For the text-containing cell, return its midpoint in (x, y) coordinate format. 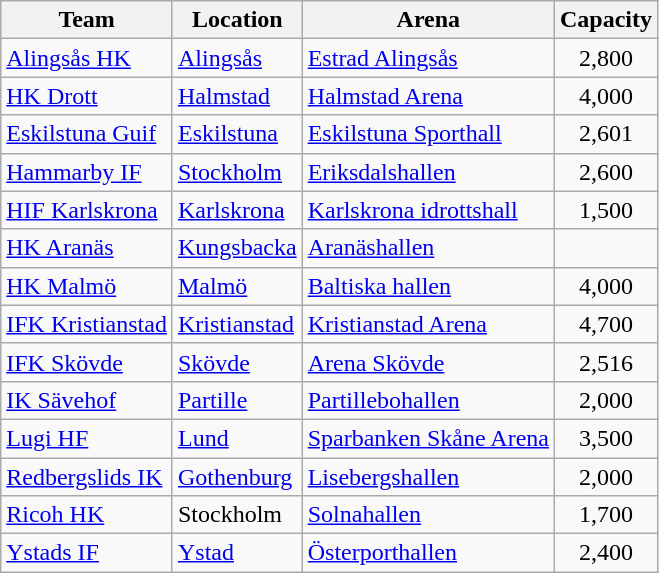
HIF Karlskrona (87, 210)
HK Drott (87, 96)
Alingsås HK (87, 58)
Ricoh HK (87, 515)
Malmö (237, 286)
Österporthallen (428, 553)
Halmstad Arena (428, 96)
IFK Kristianstad (87, 324)
Hammarby IF (87, 172)
Estrad Alingsås (428, 58)
Partille (237, 400)
HK Aranäs (87, 248)
Lugi HF (87, 438)
Redbergslids IK (87, 477)
2,601 (606, 134)
Kungsbacka (237, 248)
Gothenburg (237, 477)
Skövde (237, 362)
2,600 (606, 172)
Eskilstuna Guif (87, 134)
Halmstad (237, 96)
Arena (428, 20)
HK Malmö (87, 286)
Sparbanken Skåne Arena (428, 438)
Lisebergshallen (428, 477)
2,516 (606, 362)
Ystad (237, 553)
2,800 (606, 58)
Karlskrona (237, 210)
Aranäshallen (428, 248)
Capacity (606, 20)
Karlskrona idrottshall (428, 210)
Team (87, 20)
Eskilstuna Sporthall (428, 134)
1,500 (606, 210)
1,700 (606, 515)
Kristianstad (237, 324)
Eriksdalshallen (428, 172)
2,400 (606, 553)
Arena Skövde (428, 362)
Kristianstad Arena (428, 324)
4,700 (606, 324)
IK Sävehof (87, 400)
Alingsås (237, 58)
IFK Skövde (87, 362)
Lund (237, 438)
Eskilstuna (237, 134)
3,500 (606, 438)
Ystads IF (87, 553)
Location (237, 20)
Solnahallen (428, 515)
Partillebohallen (428, 400)
Baltiska hallen (428, 286)
